Determine the [x, y] coordinate at the center of the cell enclosing the given text.  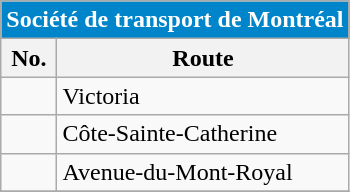
Route [203, 58]
Côte-Sainte-Catherine [203, 134]
No. [29, 58]
Victoria [203, 96]
Société de transport de Montréal [175, 20]
Avenue-du-Mont-Royal [203, 172]
